Identify which cell holds the provided text, then report its [x, y] central coordinate. 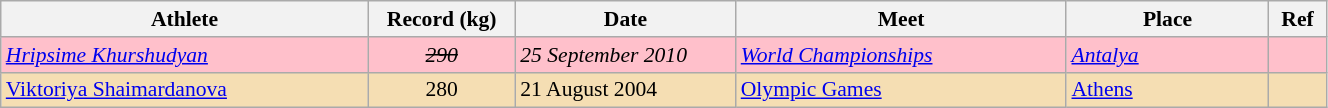
290 [442, 55]
World Championships [902, 55]
280 [442, 90]
Record (kg) [442, 19]
21 August 2004 [625, 90]
Hripsime Khurshudyan [184, 55]
Date [625, 19]
Athens [1167, 90]
25 September 2010 [625, 55]
Ref [1298, 19]
Meet [902, 19]
Viktoriya Shaimardanova [184, 90]
Olympic Games [902, 90]
Antalya [1167, 55]
Place [1167, 19]
Athlete [184, 19]
